Return the [x, y] coordinate for the center point of the cell that contains the specified text.  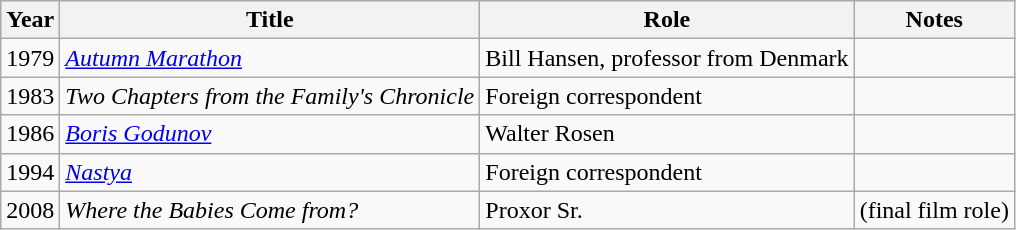
Where the Babies Come from? [270, 210]
Nastya [270, 172]
Year [30, 20]
Proxor Sr. [667, 210]
(final film role) [934, 210]
Walter Rosen [667, 134]
1983 [30, 96]
Title [270, 20]
Two Chapters from the Family's Chronicle [270, 96]
Autumn Marathon [270, 58]
1994 [30, 172]
Notes [934, 20]
2008 [30, 210]
1979 [30, 58]
Role [667, 20]
Bill Hansen, professor from Denmark [667, 58]
Boris Godunov [270, 134]
1986 [30, 134]
